From the cell containing the given text, extract its center point as (X, Y) coordinate. 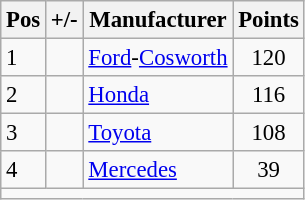
2 (24, 95)
Pos (24, 20)
3 (24, 133)
+/- (65, 20)
Mercedes (158, 170)
108 (268, 133)
Ford-Cosworth (158, 58)
4 (24, 170)
Honda (158, 95)
120 (268, 58)
39 (268, 170)
Manufacturer (158, 20)
116 (268, 95)
Toyota (158, 133)
Points (268, 20)
1 (24, 58)
